Output the [x, y] coordinate of the center of the cell containing the given text.  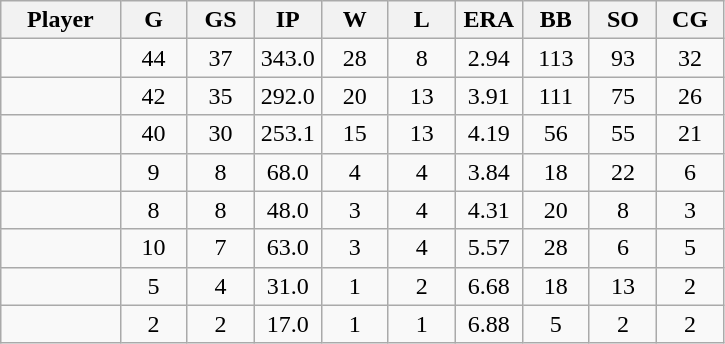
BB [556, 20]
75 [622, 96]
4.19 [488, 134]
15 [354, 134]
W [354, 20]
2.94 [488, 58]
56 [556, 134]
63.0 [288, 248]
L [422, 20]
SO [622, 20]
30 [220, 134]
6.68 [488, 286]
5.57 [488, 248]
253.1 [288, 134]
Player [60, 20]
22 [622, 172]
35 [220, 96]
292.0 [288, 96]
4.31 [488, 210]
343.0 [288, 58]
93 [622, 58]
GS [220, 20]
113 [556, 58]
CG [690, 20]
111 [556, 96]
55 [622, 134]
IP [288, 20]
7 [220, 248]
G [154, 20]
6.88 [488, 324]
31.0 [288, 286]
48.0 [288, 210]
9 [154, 172]
17.0 [288, 324]
3.84 [488, 172]
10 [154, 248]
32 [690, 58]
21 [690, 134]
26 [690, 96]
40 [154, 134]
37 [220, 58]
42 [154, 96]
44 [154, 58]
ERA [488, 20]
68.0 [288, 172]
3.91 [488, 96]
